Return the [x, y] coordinate for the center point of the cell that contains the specified text.  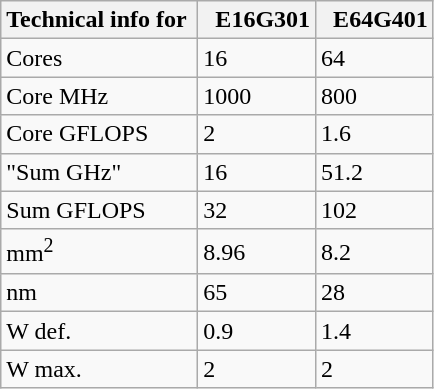
mm2 [100, 252]
8.2 [375, 252]
0.9 [257, 331]
102 [375, 210]
E16G301 [257, 20]
51.2 [375, 172]
nm [100, 293]
"Sum GHz" [100, 172]
800 [375, 96]
64 [375, 58]
Technical info for [100, 20]
65 [257, 293]
W max. [100, 369]
E64G401 [375, 20]
Core GFLOPS [100, 134]
Sum GFLOPS [100, 210]
1.4 [375, 331]
Core MHz [100, 96]
8.96 [257, 252]
W def. [100, 331]
1000 [257, 96]
28 [375, 293]
32 [257, 210]
Cores [100, 58]
1.6 [375, 134]
